Output the [x, y] coordinate of the center of the cell containing the given text.  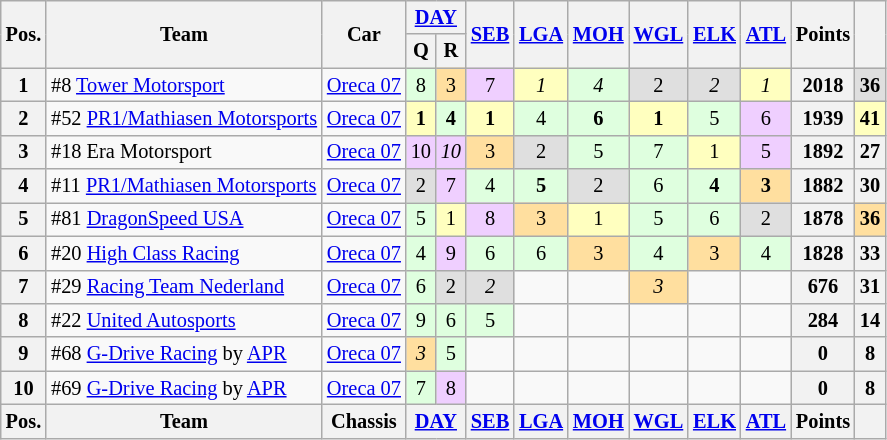
284 [823, 320]
1882 [823, 186]
#22 United Autosports [184, 320]
27 [870, 152]
676 [823, 287]
#8 Tower Motorsport [184, 85]
#18 Era Motorsport [184, 152]
1828 [823, 253]
R [451, 51]
1878 [823, 219]
14 [870, 320]
Car [364, 34]
#81 DragonSpeed USA [184, 219]
33 [870, 253]
#11 PR1/Mathiasen Motorsports [184, 186]
#68 G-Drive Racing by APR [184, 354]
Q [421, 51]
2018 [823, 85]
#29 Racing Team Nederland [184, 287]
Chassis [364, 421]
30 [870, 186]
1892 [823, 152]
41 [870, 118]
#52 PR1/Mathiasen Motorsports [184, 118]
31 [870, 287]
#20 High Class Racing [184, 253]
#69 G-Drive Racing by APR [184, 388]
1939 [823, 118]
